For the text-containing cell, return its midpoint in [x, y] coordinate format. 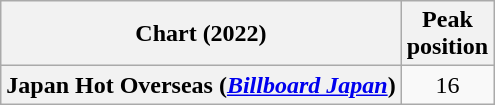
Peakposition [447, 34]
Chart (2022) [201, 34]
Japan Hot Overseas (Billboard Japan) [201, 85]
16 [447, 85]
